Provide the [x, y] coordinate of the cell's center where the given text is located.  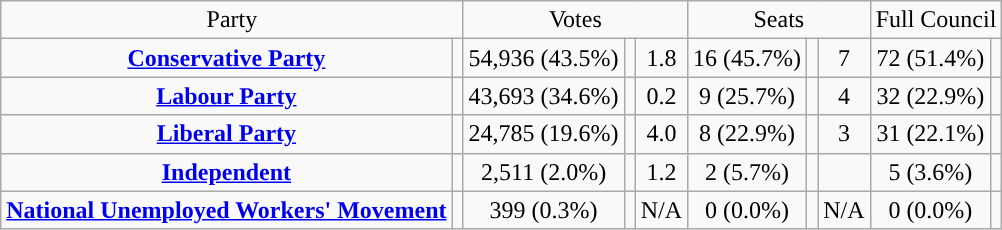
9 (25.7%) [748, 96]
31 (22.1%) [930, 134]
3 [844, 134]
1.2 [661, 172]
16 (45.7%) [748, 58]
54,936 (43.5%) [544, 58]
43,693 (34.6%) [544, 96]
Seats [780, 20]
8 (22.9%) [748, 134]
2,511 (2.0%) [544, 172]
24,785 (19.6%) [544, 134]
1.8 [661, 58]
5 (3.6%) [930, 172]
Full Council [936, 20]
Labour Party [226, 96]
32 (22.9%) [930, 96]
Independent [226, 172]
72 (51.4%) [930, 58]
7 [844, 58]
4 [844, 96]
Party [232, 20]
399 (0.3%) [544, 210]
Liberal Party [226, 134]
Votes [576, 20]
Conservative Party [226, 58]
National Unemployed Workers' Movement [226, 210]
0.2 [661, 96]
4.0 [661, 134]
2 (5.7%) [748, 172]
